From the cell containing the given text, extract its center point as (X, Y) coordinate. 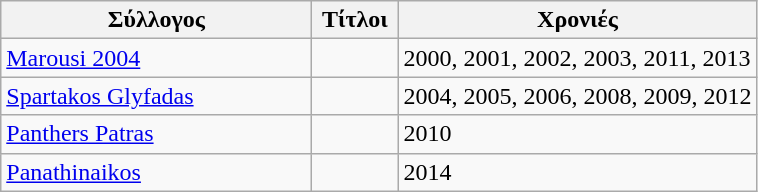
2010 (578, 134)
Panthers Patras (156, 134)
2004, 2005, 2006, 2008, 2009, 2012 (578, 96)
Marousi 2004 (156, 58)
Χρονιές (578, 20)
2000, 2001, 2002, 2003, 2011, 2013 (578, 58)
Τίτλοι (355, 20)
Panathinaikos (156, 172)
2014 (578, 172)
Spartakos Glyfadas (156, 96)
Σύλλογος (156, 20)
